Pinpoint the cell where the given text exists, returning its [x, y] midpoint coordinate. 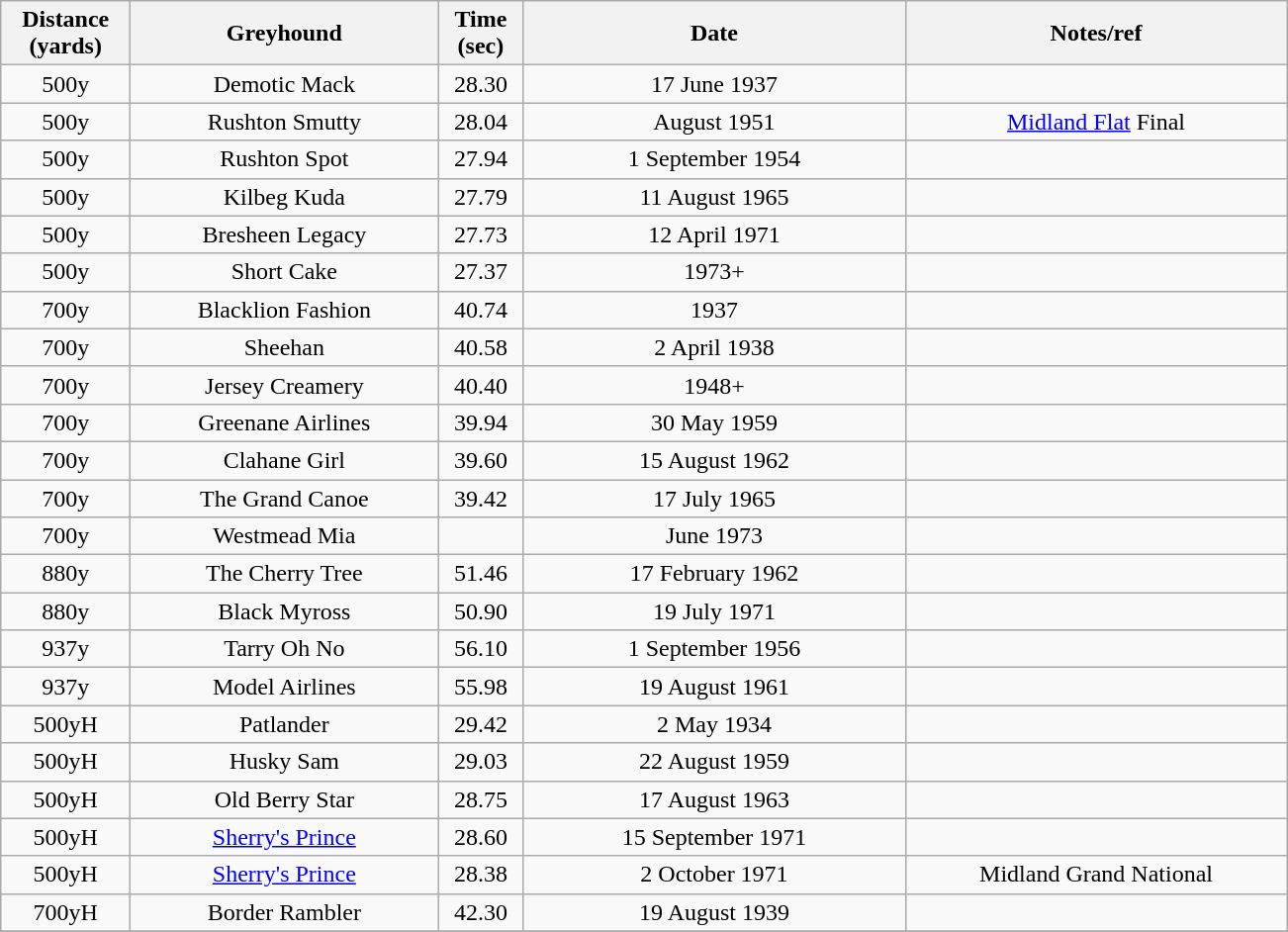
22 August 1959 [714, 762]
The Cherry Tree [285, 574]
17 June 1937 [714, 84]
1948+ [714, 385]
Kilbeg Kuda [285, 197]
Notes/ref [1096, 34]
2 May 1934 [714, 724]
Greyhound [285, 34]
Midland Flat Final [1096, 122]
39.42 [481, 498]
17 July 1965 [714, 498]
29.42 [481, 724]
12 April 1971 [714, 234]
42.30 [481, 912]
15 September 1971 [714, 837]
27.94 [481, 159]
1937 [714, 310]
40.58 [481, 347]
2 April 1938 [714, 347]
June 1973 [714, 536]
28.38 [481, 875]
19 July 1971 [714, 611]
27.73 [481, 234]
29.03 [481, 762]
15 August 1962 [714, 460]
56.10 [481, 649]
Jersey Creamery [285, 385]
Husky Sam [285, 762]
1 September 1956 [714, 649]
40.40 [481, 385]
Rushton Smutty [285, 122]
700yH [65, 912]
Midland Grand National [1096, 875]
40.74 [481, 310]
39.94 [481, 422]
17 February 1962 [714, 574]
Distance (yards) [65, 34]
11 August 1965 [714, 197]
Time (sec) [481, 34]
Model Airlines [285, 687]
2 October 1971 [714, 875]
19 August 1939 [714, 912]
Greenane Airlines [285, 422]
Short Cake [285, 272]
17 August 1963 [714, 799]
August 1951 [714, 122]
27.79 [481, 197]
28.60 [481, 837]
Rushton Spot [285, 159]
19 August 1961 [714, 687]
55.98 [481, 687]
28.30 [481, 84]
39.60 [481, 460]
Black Myross [285, 611]
Border Rambler [285, 912]
27.37 [481, 272]
1973+ [714, 272]
50.90 [481, 611]
The Grand Canoe [285, 498]
Sheehan [285, 347]
Westmead Mia [285, 536]
Old Berry Star [285, 799]
Bresheen Legacy [285, 234]
1 September 1954 [714, 159]
30 May 1959 [714, 422]
Date [714, 34]
Patlander [285, 724]
51.46 [481, 574]
Demotic Mack [285, 84]
Tarry Oh No [285, 649]
28.04 [481, 122]
28.75 [481, 799]
Clahane Girl [285, 460]
Blacklion Fashion [285, 310]
